Determine the (X, Y) coordinate at the center of the cell enclosing the given text.  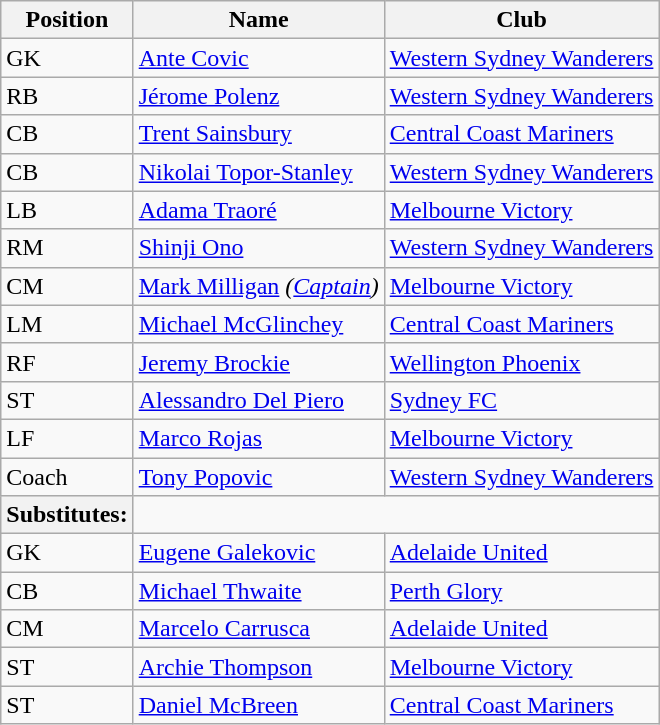
Perth Glory (522, 591)
Shinji Ono (258, 248)
Jeremy Brockie (258, 362)
Club (522, 20)
Coach (67, 477)
Archie Thompson (258, 667)
LM (67, 324)
LF (67, 438)
Michael Thwaite (258, 591)
Michael McGlinchey (258, 324)
Marcelo Carrusca (258, 629)
Name (258, 20)
Alessandro Del Piero (258, 400)
Substitutes: (67, 515)
RM (67, 248)
Ante Covic (258, 58)
Mark Milligan (Captain) (258, 286)
Daniel McBreen (258, 705)
Trent Sainsbury (258, 134)
Tony Popovic (258, 477)
Adama Traoré (258, 210)
Sydney FC (522, 400)
Eugene Galekovic (258, 553)
Position (67, 20)
Wellington Phoenix (522, 362)
Marco Rojas (258, 438)
LB (67, 210)
RB (67, 96)
Nikolai Topor-Stanley (258, 172)
Jérome Polenz (258, 96)
RF (67, 362)
